Pinpoint the cell where the given text exists, returning its [X, Y] midpoint coordinate. 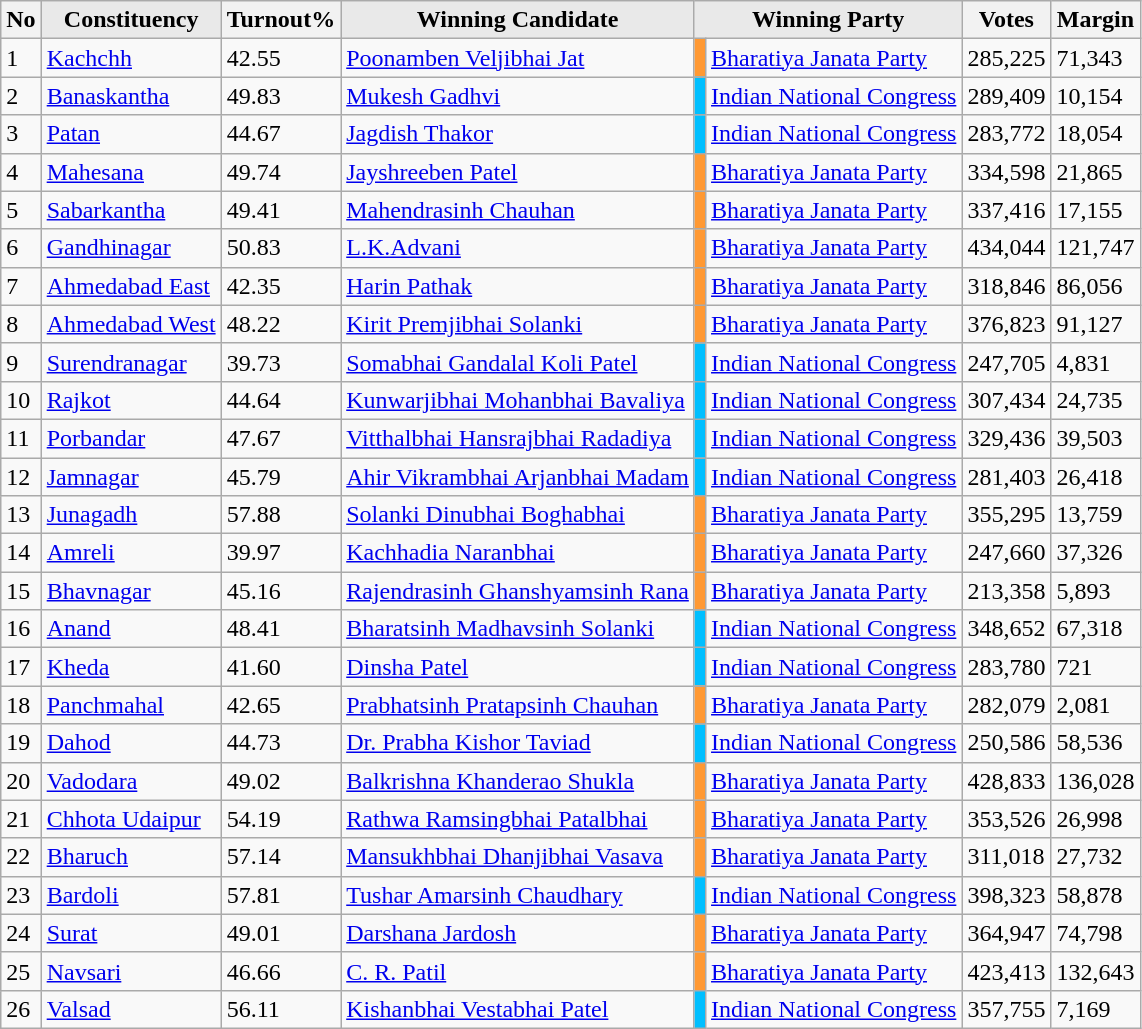
48.41 [281, 629]
42.35 [281, 286]
Banaskantha [131, 96]
Winning Party [828, 20]
Kachchh [131, 58]
Ahmedabad West [131, 324]
281,403 [1006, 477]
39.97 [281, 553]
Bhavnagar [131, 591]
C. R. Patil [518, 971]
Mahendrasinh Chauhan [518, 210]
25 [21, 971]
Kirit Premjibhai Solanki [518, 324]
2 [21, 96]
311,018 [1006, 857]
Jagdish Thakor [518, 134]
428,833 [1006, 781]
364,947 [1006, 933]
42.55 [281, 58]
49.83 [281, 96]
282,079 [1006, 705]
Vadodara [131, 781]
91,127 [1096, 324]
Somabhai Gandalal Koli Patel [518, 362]
121,747 [1096, 248]
329,436 [1006, 438]
Dinsha Patel [518, 667]
Kheda [131, 667]
54.19 [281, 819]
Rajkot [131, 400]
247,705 [1006, 362]
Mahesana [131, 172]
5,893 [1096, 591]
Amreli [131, 553]
58,878 [1096, 895]
Porbandar [131, 438]
348,652 [1006, 629]
721 [1096, 667]
57.14 [281, 857]
132,643 [1096, 971]
423,413 [1006, 971]
48.22 [281, 324]
Kachhadia Naranbhai [518, 553]
39,503 [1096, 438]
Bardoli [131, 895]
19 [21, 743]
47.67 [281, 438]
Bharatsinh Madhavsinh Solanki [518, 629]
74,798 [1096, 933]
Ahmedabad East [131, 286]
Turnout% [281, 20]
44.64 [281, 400]
10,154 [1096, 96]
9 [21, 362]
337,416 [1006, 210]
434,044 [1006, 248]
334,598 [1006, 172]
13 [21, 515]
57.81 [281, 895]
Kishanbhai Vestabhai Patel [518, 1009]
26 [21, 1009]
Votes [1006, 20]
18,054 [1096, 134]
Patan [131, 134]
49.02 [281, 781]
Mukesh Gadhvi [518, 96]
13,759 [1096, 515]
Sabarkantha [131, 210]
45.16 [281, 591]
Harin Pathak [518, 286]
67,318 [1096, 629]
L.K.Advani [518, 248]
247,660 [1006, 553]
21 [21, 819]
Dr. Prabha Kishor Taviad [518, 743]
44.73 [281, 743]
21,865 [1096, 172]
Jayshreeben Patel [518, 172]
10 [21, 400]
41.60 [281, 667]
1 [21, 58]
2,081 [1096, 705]
Dahod [131, 743]
58,536 [1096, 743]
Mansukhbhai Dhanjibhai Vasava [518, 857]
Poonamben Veljibhai Jat [518, 58]
357,755 [1006, 1009]
22 [21, 857]
8 [21, 324]
17 [21, 667]
Navsari [131, 971]
12 [21, 477]
283,772 [1006, 134]
4 [21, 172]
Rathwa Ramsingbhai Patalbhai [518, 819]
23 [21, 895]
289,409 [1006, 96]
Kunwarjibhai Mohanbhai Bavaliya [518, 400]
42.65 [281, 705]
Winning Candidate [518, 20]
Surendranagar [131, 362]
283,780 [1006, 667]
7 [21, 286]
39.73 [281, 362]
26,998 [1096, 819]
355,295 [1006, 515]
Balkrishna Khanderao Shukla [518, 781]
26,418 [1096, 477]
213,358 [1006, 591]
136,028 [1096, 781]
15 [21, 591]
6 [21, 248]
57.88 [281, 515]
46.66 [281, 971]
71,343 [1096, 58]
4,831 [1096, 362]
Margin [1096, 20]
Constituency [131, 20]
Gandhinagar [131, 248]
Chhota Udaipur [131, 819]
Vitthalbhai Hansrajbhai Radadiya [518, 438]
56.11 [281, 1009]
5 [21, 210]
27,732 [1096, 857]
Panchmahal [131, 705]
24,735 [1096, 400]
353,526 [1006, 819]
Prabhatsinh Pratapsinh Chauhan [518, 705]
14 [21, 553]
49.01 [281, 933]
Darshana Jardosh [518, 933]
3 [21, 134]
37,326 [1096, 553]
318,846 [1006, 286]
44.67 [281, 134]
Anand [131, 629]
18 [21, 705]
Solanki Dinubhai Boghabhai [518, 515]
17,155 [1096, 210]
7,169 [1096, 1009]
Junagadh [131, 515]
376,823 [1006, 324]
Bharuch [131, 857]
49.41 [281, 210]
49.74 [281, 172]
24 [21, 933]
Valsad [131, 1009]
Jamnagar [131, 477]
No [21, 20]
45.79 [281, 477]
11 [21, 438]
20 [21, 781]
Ahir Vikrambhai Arjanbhai Madam [518, 477]
285,225 [1006, 58]
250,586 [1006, 743]
307,434 [1006, 400]
86,056 [1096, 286]
Rajendrasinh Ghanshyamsinh Rana [518, 591]
16 [21, 629]
Tushar Amarsinh Chaudhary [518, 895]
Surat [131, 933]
398,323 [1006, 895]
50.83 [281, 248]
